Detect which cell encompasses the target text, then output its (X, Y) center coordinate. 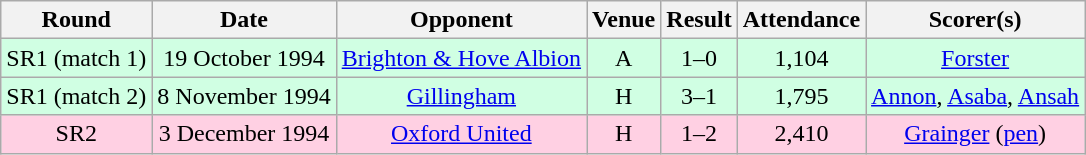
2,410 (801, 134)
Grainger (pen) (976, 134)
Opponent (461, 20)
Scorer(s) (976, 20)
Annon, Asaba, Ansah (976, 96)
Venue (624, 20)
Gillingham (461, 96)
19 October 1994 (244, 58)
3–1 (699, 96)
A (624, 58)
Forster (976, 58)
1–0 (699, 58)
Oxford United (461, 134)
Result (699, 20)
1,104 (801, 58)
3 December 1994 (244, 134)
Attendance (801, 20)
SR1 (match 2) (76, 96)
SR1 (match 1) (76, 58)
SR2 (76, 134)
Date (244, 20)
1–2 (699, 134)
1,795 (801, 96)
Brighton & Hove Albion (461, 58)
8 November 1994 (244, 96)
Round (76, 20)
